From the cell containing the given text, extract its center point as [X, Y] coordinate. 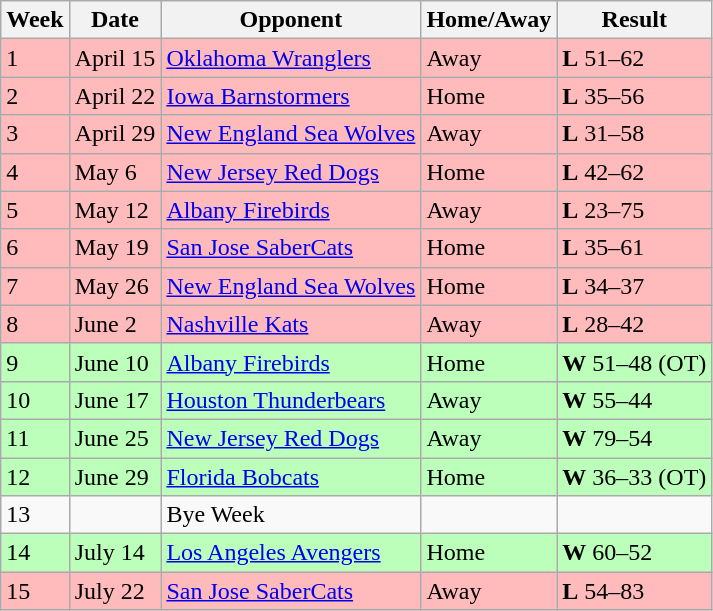
May 26 [115, 286]
L 28–42 [634, 324]
Result [634, 20]
L 54–83 [634, 591]
June 29 [115, 477]
7 [35, 286]
May 19 [115, 248]
4 [35, 172]
9 [35, 362]
L 35–61 [634, 248]
2 [35, 96]
May 6 [115, 172]
W 60–52 [634, 553]
12 [35, 477]
L 35–56 [634, 96]
5 [35, 210]
July 22 [115, 591]
Home/Away [489, 20]
3 [35, 134]
Houston Thunderbears [291, 400]
L 51–62 [634, 58]
July 14 [115, 553]
13 [35, 515]
May 12 [115, 210]
April 15 [115, 58]
L 23–75 [634, 210]
W 36–33 (OT) [634, 477]
Los Angeles Avengers [291, 553]
Florida Bobcats [291, 477]
June 10 [115, 362]
Bye Week [291, 515]
Oklahoma Wranglers [291, 58]
Opponent [291, 20]
15 [35, 591]
Week [35, 20]
W 55–44 [634, 400]
L 31–58 [634, 134]
April 22 [115, 96]
14 [35, 553]
L 42–62 [634, 172]
Nashville Kats [291, 324]
10 [35, 400]
June 25 [115, 438]
Date [115, 20]
W 79–54 [634, 438]
6 [35, 248]
L 34–37 [634, 286]
April 29 [115, 134]
Iowa Barnstormers [291, 96]
1 [35, 58]
June 2 [115, 324]
11 [35, 438]
June 17 [115, 400]
8 [35, 324]
W 51–48 (OT) [634, 362]
